Extract the (x, y) coordinate from the center of the cell holding the provided text.  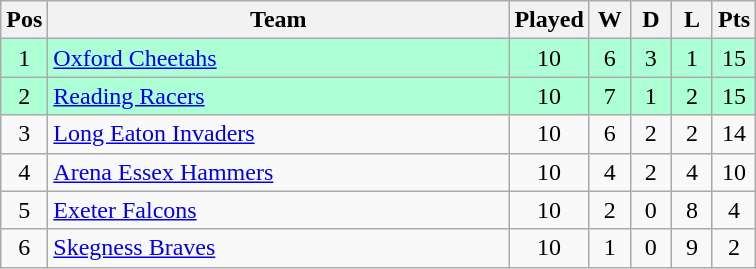
D (650, 20)
5 (24, 210)
7 (610, 96)
Long Eaton Invaders (278, 134)
Arena Essex Hammers (278, 172)
Pts (734, 20)
Played (549, 20)
Skegness Braves (278, 248)
14 (734, 134)
L (692, 20)
Oxford Cheetahs (278, 58)
Exeter Falcons (278, 210)
Reading Racers (278, 96)
W (610, 20)
Team (278, 20)
8 (692, 210)
9 (692, 248)
Pos (24, 20)
